Capture the cell that displays the provided text and extract its (X, Y) central coordinate. 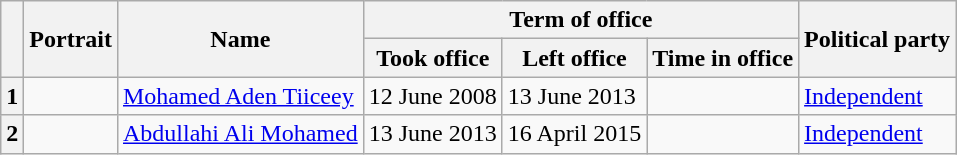
16 April 2015 (574, 134)
Portrait (71, 39)
Mohamed Aden Tiiceey (240, 96)
Term of office (580, 20)
2 (12, 134)
Took office (432, 58)
Left office (574, 58)
Name (240, 39)
12 June 2008 (432, 96)
Political party (878, 39)
Time in office (723, 58)
1 (12, 96)
Abdullahi Ali Mohamed (240, 134)
